Output the [X, Y] coordinate of the center of the cell containing the given text.  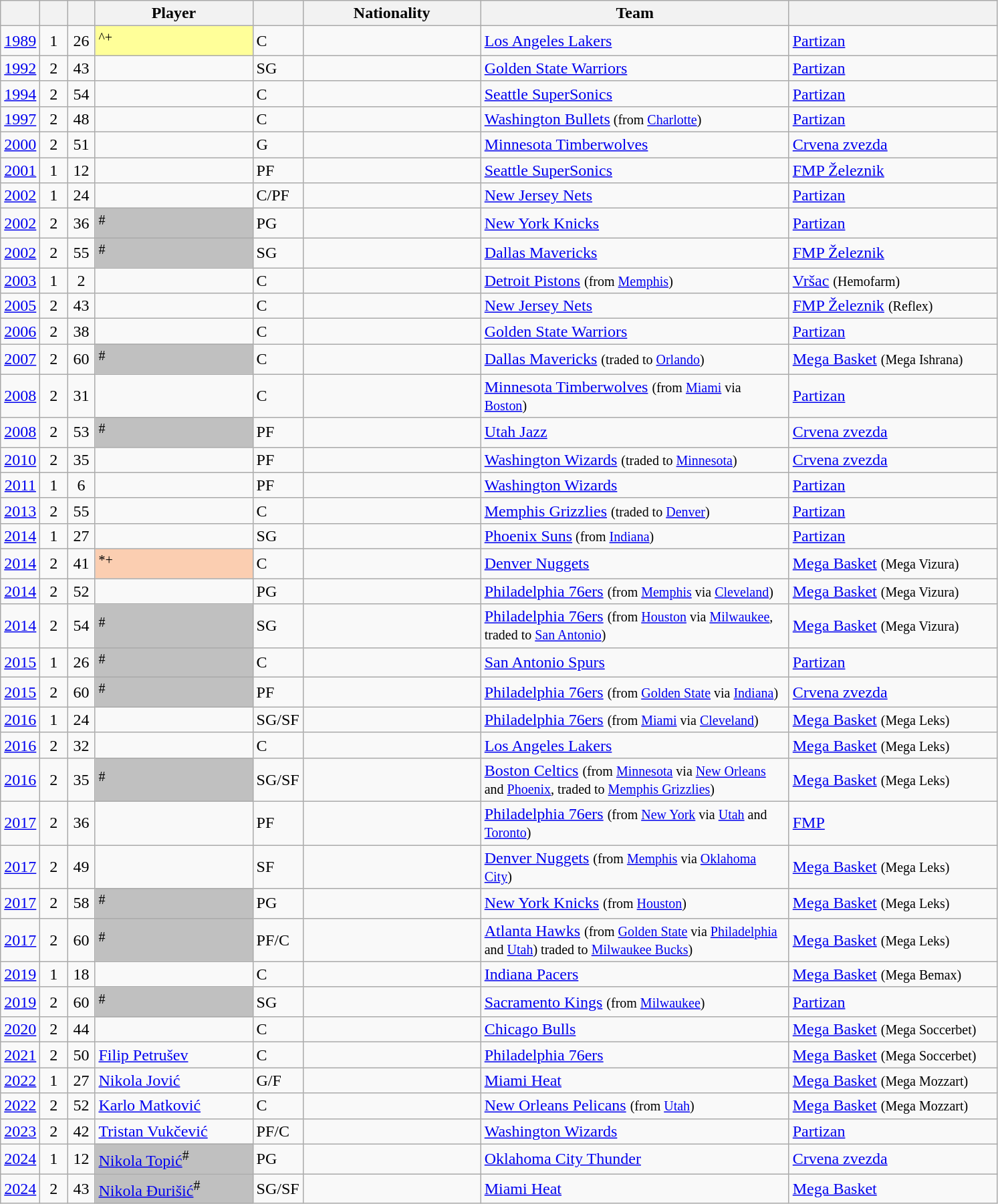
*+ [174, 564]
6 [82, 485]
Sacramento Kings (from Milwaukee) [635, 1002]
Washington Bullets (from Charlotte) [635, 119]
44 [82, 1030]
Boston Celtics (from Minnesota via New Orleans and Phoenix, traded to Memphis Grizzlies) [635, 779]
Washington Wizards (traded to Minnesota) [635, 460]
2000 [20, 145]
Mega Basket (Mega Bemax) [893, 974]
48 [82, 119]
2007 [20, 359]
Utah Jazz [635, 433]
G/F [278, 1080]
1994 [20, 94]
Player [174, 13]
Vršac (Hemofarm) [893, 281]
Mega Basket (Mega Ishrana) [893, 359]
New Orleans Pelicans (from Utah) [635, 1106]
New York Knicks (from Houston) [635, 903]
2021 [20, 1055]
FMP [893, 823]
2003 [20, 281]
Philadelphia 76ers (from Memphis via Cleveland) [635, 591]
2010 [20, 460]
2023 [20, 1131]
1992 [20, 68]
Philadelphia 76ers (from Golden State via Indiana) [635, 692]
FMP Železnik (Reflex) [893, 306]
Karlo Matković [174, 1106]
San Antonio Spurs [635, 663]
Dallas Mavericks (traded to Orlando) [635, 359]
18 [82, 974]
2013 [20, 510]
Chicago Bulls [635, 1030]
New York Knicks [635, 223]
Philadelphia 76ers (from New York via Utah and Toronto) [635, 823]
SF [278, 866]
2011 [20, 485]
Nationality [392, 13]
38 [82, 331]
Oklahoma City Thunder [635, 1159]
Minnesota Timberwolves [635, 145]
32 [82, 745]
Nikola Đurišić# [174, 1189]
Memphis Grizzlies (traded to Denver) [635, 510]
Philadelphia 76ers (from Miami via Cleveland) [635, 720]
Mega Basket [893, 1189]
Indiana Pacers [635, 974]
Filip Petrušev [174, 1055]
2006 [20, 331]
^+ [174, 41]
2005 [20, 306]
51 [82, 145]
Detroit Pistons (from Memphis) [635, 281]
50 [82, 1055]
Philadelphia 76ers [635, 1055]
Denver Nuggets [635, 564]
Atlanta Hawks (from Golden State via Philadelphia and Utah) traded to Milwaukee Bucks) [635, 939]
31 [82, 396]
Philadelphia 76ers (from Houston via Milwaukee, traded to San Antonio) [635, 625]
42 [82, 1131]
1989 [20, 41]
2020 [20, 1030]
41 [82, 564]
Tristan Vukčević [174, 1131]
1997 [20, 119]
Nikola Jović [174, 1080]
49 [82, 866]
Denver Nuggets (from Memphis via Oklahoma City) [635, 866]
Dallas Mavericks [635, 253]
G [278, 145]
Phoenix Suns (from Indiana) [635, 536]
Nikola Topić# [174, 1159]
C/PF [278, 196]
58 [82, 903]
Minnesota Timberwolves (from Miami via Boston) [635, 396]
Team [635, 13]
2001 [20, 170]
53 [82, 433]
